Pinpoint the cell where the given text exists, returning its (x, y) midpoint coordinate. 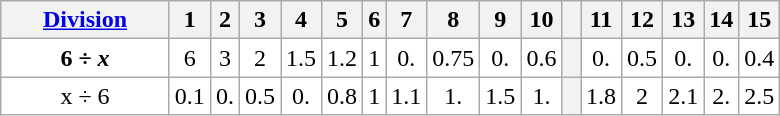
0.8 (342, 96)
15 (760, 20)
0.1 (190, 96)
14 (722, 20)
x ÷ 6 (86, 96)
2. (722, 96)
9 (500, 20)
0.75 (454, 58)
11 (600, 20)
8 (454, 20)
0.4 (760, 58)
5 (342, 20)
2.5 (760, 96)
1.2 (342, 58)
13 (684, 20)
6 ÷ x (86, 58)
0.6 (542, 58)
1.1 (406, 96)
4 (300, 20)
2.1 (684, 96)
10 (542, 20)
7 (406, 20)
12 (642, 20)
Division (86, 20)
1.8 (600, 96)
